Return (x, y) of the center of cell containing provided text 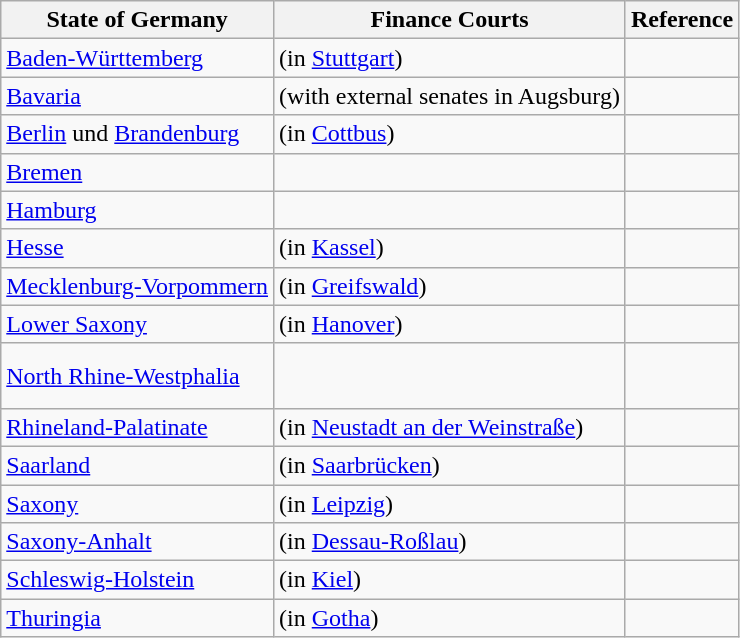
Schleswig-Holstein (138, 580)
(in Leipzig) (450, 503)
Bavaria (138, 96)
Baden-Württemberg (138, 58)
State of Germany (138, 20)
(in Kiel) (450, 580)
North Rhine-Westphalia (138, 376)
(in Gotha) (450, 618)
(in Cottbus) (450, 134)
Hamburg (138, 210)
Bremen (138, 172)
(in Saarbrücken) (450, 465)
Berlin und Brandenburg (138, 134)
Saxony (138, 503)
Reference (682, 20)
Mecklenburg-Vorpommern (138, 286)
(in Kassel) (450, 248)
Saarland (138, 465)
(in Stuttgart) (450, 58)
(in Hanover) (450, 324)
Hesse (138, 248)
(in Greifswald) (450, 286)
Thuringia (138, 618)
(with external senates in Augsburg) (450, 96)
Finance Courts (450, 20)
(in Neustadt an der Weinstraße) (450, 427)
Saxony-Anhalt (138, 542)
Rhineland-Palatinate (138, 427)
(in Dessau-Roßlau) (450, 542)
Lower Saxony (138, 324)
